Determine the (X, Y) coordinate at the center of the cell enclosing the given text.  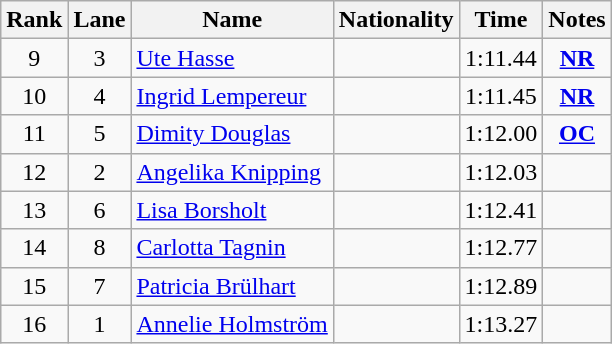
1:12.89 (501, 286)
9 (34, 58)
3 (100, 58)
14 (34, 248)
1:12.00 (501, 134)
1:12.03 (501, 172)
Annelie Holmström (232, 324)
Nationality (396, 20)
10 (34, 96)
6 (100, 210)
1:13.27 (501, 324)
4 (100, 96)
Ingrid Lempereur (232, 96)
Lisa Borsholt (232, 210)
1:12.41 (501, 210)
Notes (577, 20)
Dimity Douglas (232, 134)
1:12.77 (501, 248)
16 (34, 324)
Name (232, 20)
7 (100, 286)
13 (34, 210)
Carlotta Tagnin (232, 248)
2 (100, 172)
Patricia Brülhart (232, 286)
15 (34, 286)
Lane (100, 20)
Angelika Knipping (232, 172)
1:11.44 (501, 58)
1:11.45 (501, 96)
OC (577, 134)
5 (100, 134)
1 (100, 324)
Rank (34, 20)
12 (34, 172)
8 (100, 248)
11 (34, 134)
Time (501, 20)
Ute Hasse (232, 58)
